Return the [x, y] coordinate for the center point of the cell that contains the specified text.  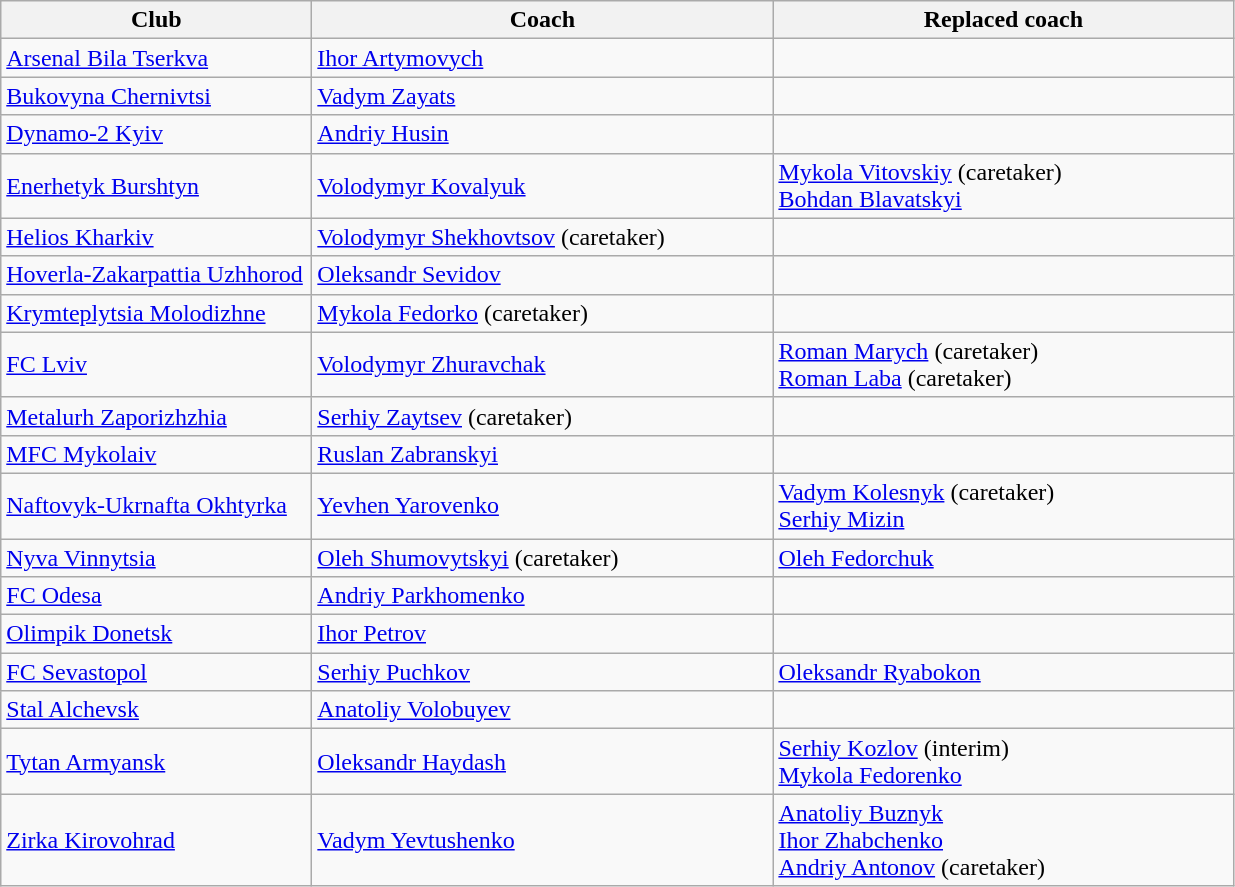
Krymteplytsia Molodizhne [156, 313]
Tytan Armyansk [156, 762]
Zirka Kirovohrad [156, 840]
Oleksandr Sevidov [542, 275]
Yevhen Yarovenko [542, 506]
Ihor Petrov [542, 634]
Helios Kharkiv [156, 237]
Arsenal Bila Tserkva [156, 58]
Stal Alchevsk [156, 710]
FC Lviv [156, 364]
Hoverla-Zakarpattia Uzhhorod [156, 275]
Volodymyr Shekhovtsov (caretaker) [542, 237]
Ruslan Zabranskyi [542, 454]
FC Sevastopol [156, 672]
Bukovyna Chernivtsi [156, 96]
Replaced coach [1004, 20]
Serhiy Puchkov [542, 672]
Oleksandr Ryabokon [1004, 672]
MFC Mykolaiv [156, 454]
Olimpik Donetsk [156, 634]
Metalurh Zaporizhzhia [156, 416]
Dynamo-2 Kyiv [156, 134]
Nyva Vinnytsia [156, 557]
Ihor Artymovych [542, 58]
Volodymyr Kovalyuk [542, 186]
Oleh Shumovytskyi (caretaker) [542, 557]
Anatoliy Volobuyev [542, 710]
Club [156, 20]
Coach [542, 20]
Vadym Kolesnyk (caretaker) Serhiy Mizin [1004, 506]
Andriy Husin [542, 134]
Vadym Zayats [542, 96]
Mykola Fedorko (caretaker) [542, 313]
Mykola Vitovskiy (caretaker) Bohdan Blavatskyi [1004, 186]
Andriy Parkhomenko [542, 596]
Enerhetyk Burshtyn [156, 186]
FC Odesa [156, 596]
Volodymyr Zhuravchak [542, 364]
Serhiy Zaytsev (caretaker) [542, 416]
Naftovyk-Ukrnafta Okhtyrka [156, 506]
Vadym Yevtushenko [542, 840]
Serhiy Kozlov (interim) Mykola Fedorenko [1004, 762]
Oleh Fedorchuk [1004, 557]
Roman Marych (caretaker) Roman Laba (caretaker) [1004, 364]
Oleksandr Haydash [542, 762]
Anatoliy Buznyk Ihor Zhabchenko Andriy Antonov (caretaker) [1004, 840]
